Output the (x, y) coordinate of the center of the cell containing the given text.  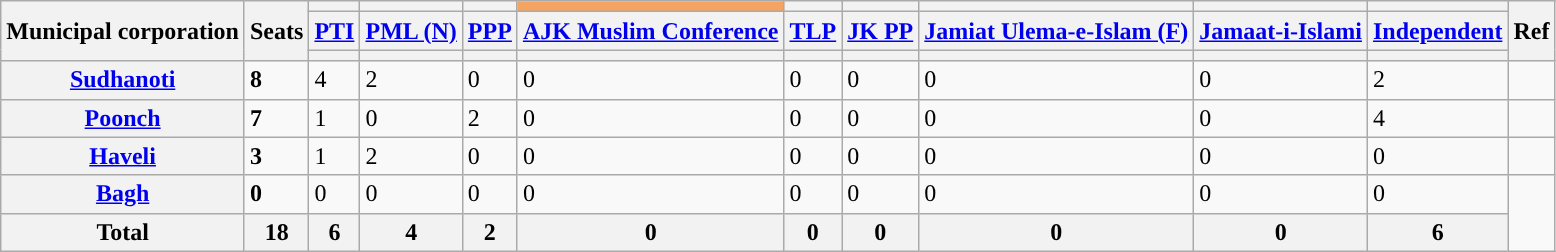
PML (N) (411, 31)
Independent (1437, 31)
Jamiat Ulema-e-Islam (F) (1056, 31)
7 (276, 118)
JK PP (880, 31)
18 (276, 232)
PTI (334, 31)
PPP (490, 31)
Municipal corporation (123, 31)
Haveli (123, 156)
AJK Muslim Conference (650, 31)
Seats (276, 31)
Total (123, 232)
Poonch (123, 118)
TLP (813, 31)
Bagh (123, 194)
Jamaat-i-Islami (1281, 31)
8 (276, 80)
Sudhanoti (123, 80)
3 (276, 156)
Ref (1532, 31)
